For the text-containing cell, return its midpoint in (X, Y) coordinate format. 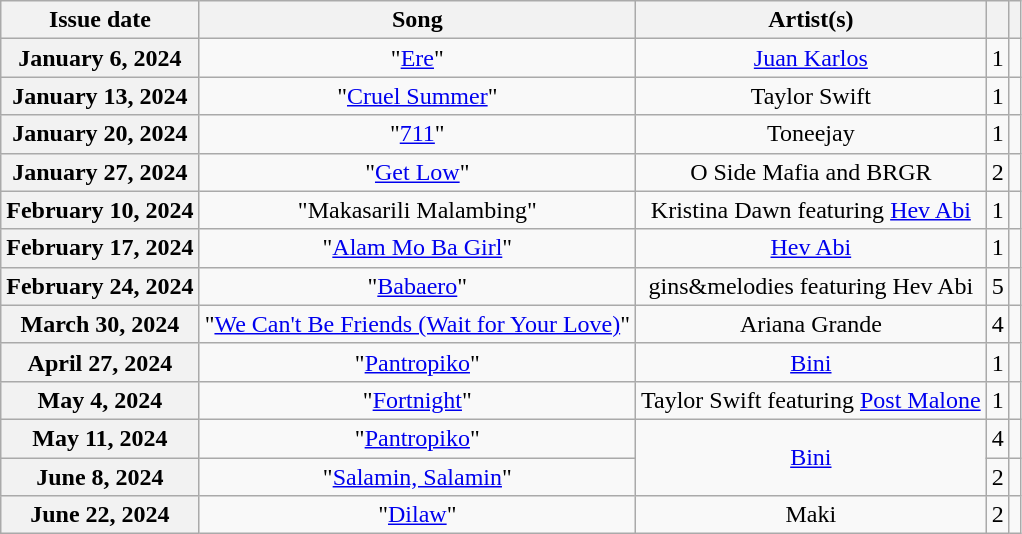
January 27, 2024 (100, 172)
"Babaero" (417, 286)
Kristina Dawn featuring Hev Abi (812, 210)
Artist(s) (812, 20)
"Ere" (417, 58)
"711" (417, 134)
January 13, 2024 (100, 96)
5 (998, 286)
January 6, 2024 (100, 58)
O Side Mafia and BRGR (812, 172)
Taylor Swift featuring Post Malone (812, 400)
Juan Karlos (812, 58)
"We Can't Be Friends (Wait for Your Love)" (417, 324)
Maki (812, 515)
"Salamin, Salamin" (417, 477)
gins&melodies featuring Hev Abi (812, 286)
"Makasarili Malambing" (417, 210)
Toneejay (812, 134)
Ariana Grande (812, 324)
March 30, 2024 (100, 324)
Hev Abi (812, 248)
"Fortnight" (417, 400)
February 17, 2024 (100, 248)
"Alam Mo Ba Girl" (417, 248)
"Dilaw" (417, 515)
Song (417, 20)
June 22, 2024 (100, 515)
May 11, 2024 (100, 438)
February 24, 2024 (100, 286)
"Get Low" (417, 172)
June 8, 2024 (100, 477)
April 27, 2024 (100, 362)
"Cruel Summer" (417, 96)
January 20, 2024 (100, 134)
Issue date (100, 20)
February 10, 2024 (100, 210)
May 4, 2024 (100, 400)
Taylor Swift (812, 96)
